Capture the cell that displays the provided text and extract its [X, Y] central coordinate. 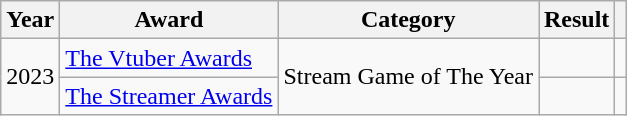
Award [169, 20]
Stream Game of The Year [408, 77]
Category [408, 20]
Year [30, 20]
Result [576, 20]
2023 [30, 77]
The Vtuber Awards [169, 58]
The Streamer Awards [169, 96]
